Capture the cell that displays the provided text and extract its (X, Y) central coordinate. 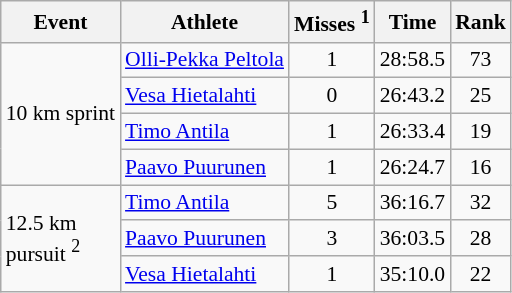
Athlete (204, 22)
26:43.2 (412, 96)
5 (332, 203)
36:03.5 (412, 239)
12.5 km pursuit 2 (60, 238)
0 (332, 96)
35:10.0 (412, 274)
Rank (480, 22)
Misses 1 (332, 22)
22 (480, 274)
28 (480, 239)
Olli-Pekka Peltola (204, 60)
26:33.4 (412, 132)
19 (480, 132)
26:24.7 (412, 167)
36:16.7 (412, 203)
16 (480, 167)
25 (480, 96)
73 (480, 60)
32 (480, 203)
Event (60, 22)
28:58.5 (412, 60)
3 (332, 239)
Time (412, 22)
10 km sprint (60, 113)
